For the text-containing cell, return its midpoint in [X, Y] coordinate format. 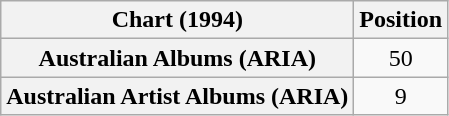
Chart (1994) [178, 20]
Position [401, 20]
9 [401, 96]
Australian Artist Albums (ARIA) [178, 96]
50 [401, 58]
Australian Albums (ARIA) [178, 58]
